For the text-containing cell, return its midpoint in (x, y) coordinate format. 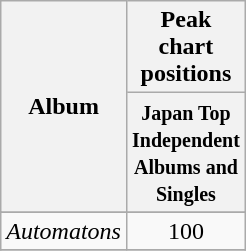
Japan Top Independent Albums and Singles (186, 152)
Automatons (64, 231)
Album (64, 106)
100 (186, 231)
Peak chart positions (186, 47)
